Detect which cell encompasses the target text, then output its [X, Y] center coordinate. 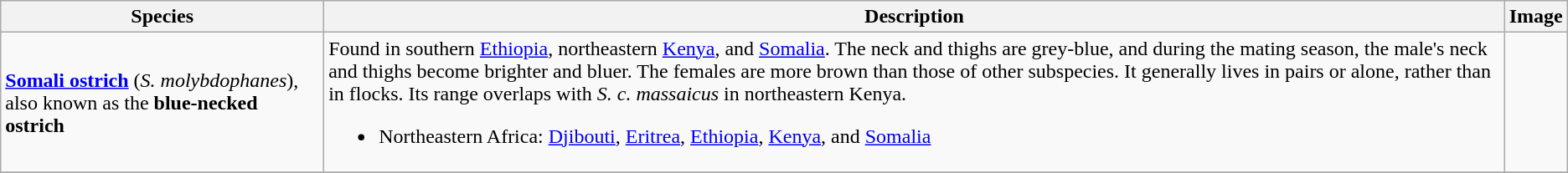
Image [1536, 17]
Species [162, 17]
Description [915, 17]
Somali ostrich (S. molybdophanes), also known as the blue-necked ostrich [162, 102]
